From the cell containing the given text, extract its center point as [X, Y] coordinate. 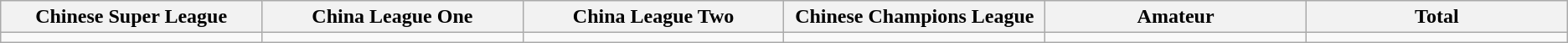
Chinese Champions League [915, 17]
China League One [392, 17]
Amateur [1176, 17]
Total [1436, 17]
China League Two [653, 17]
Chinese Super League [132, 17]
